Scan for the cell matching the given text and deliver its (x, y) coordinate at center. 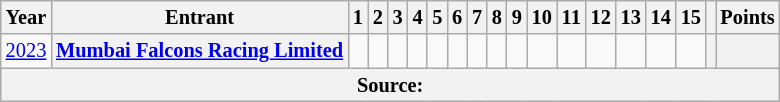
2023 (26, 51)
2 (378, 17)
13 (631, 17)
11 (572, 17)
8 (497, 17)
Mumbai Falcons Racing Limited (200, 51)
15 (691, 17)
6 (457, 17)
9 (517, 17)
7 (477, 17)
1 (358, 17)
Source: (390, 85)
4 (418, 17)
5 (437, 17)
Points (748, 17)
3 (398, 17)
Entrant (200, 17)
14 (661, 17)
Year (26, 17)
10 (542, 17)
12 (601, 17)
